Scan for the cell matching the given text and deliver its [X, Y] coordinate at center. 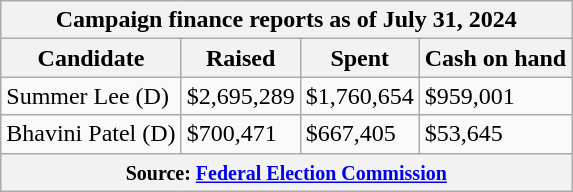
Source: Federal Election Commission [286, 172]
Candidate [91, 58]
Summer Lee (D) [91, 96]
$1,760,654 [360, 96]
$667,405 [360, 134]
Spent [360, 58]
$700,471 [240, 134]
$959,001 [495, 96]
Raised [240, 58]
Campaign finance reports as of July 31, 2024 [286, 20]
$2,695,289 [240, 96]
Bhavini Patel (D) [91, 134]
Cash on hand [495, 58]
$53,645 [495, 134]
